Locate the cell with the specified text and output its (X, Y) center coordinate. 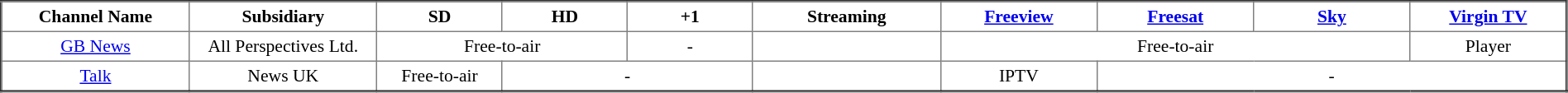
Sky (1331, 16)
News UK (283, 76)
Freesat (1176, 16)
GB News (96, 46)
Streaming (847, 16)
SD (440, 16)
HD (564, 16)
+1 (690, 16)
Virgin TV (1489, 16)
IPTV (1019, 76)
All Perspectives Ltd. (283, 46)
Channel Name (96, 16)
Player (1489, 46)
Subsidiary (283, 16)
Talk (96, 76)
Freeview (1019, 16)
